Identify which cell holds the provided text, then report its [X, Y] central coordinate. 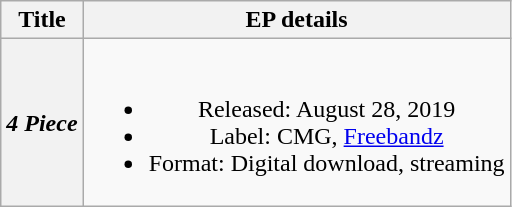
Title [42, 20]
Released: August 28, 2019Label: CMG, FreebandzFormat: Digital download, streaming [296, 122]
EP details [296, 20]
4 Piece [42, 122]
